Provide the [x, y] coordinate of the cell's center where the given text is located.  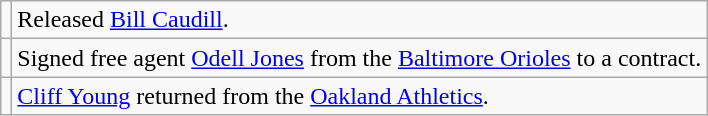
Released Bill Caudill. [360, 20]
Cliff Young returned from the Oakland Athletics. [360, 96]
Signed free agent Odell Jones from the Baltimore Orioles to a contract. [360, 58]
